Provide the [x, y] coordinate of the cell's center where the given text is located.  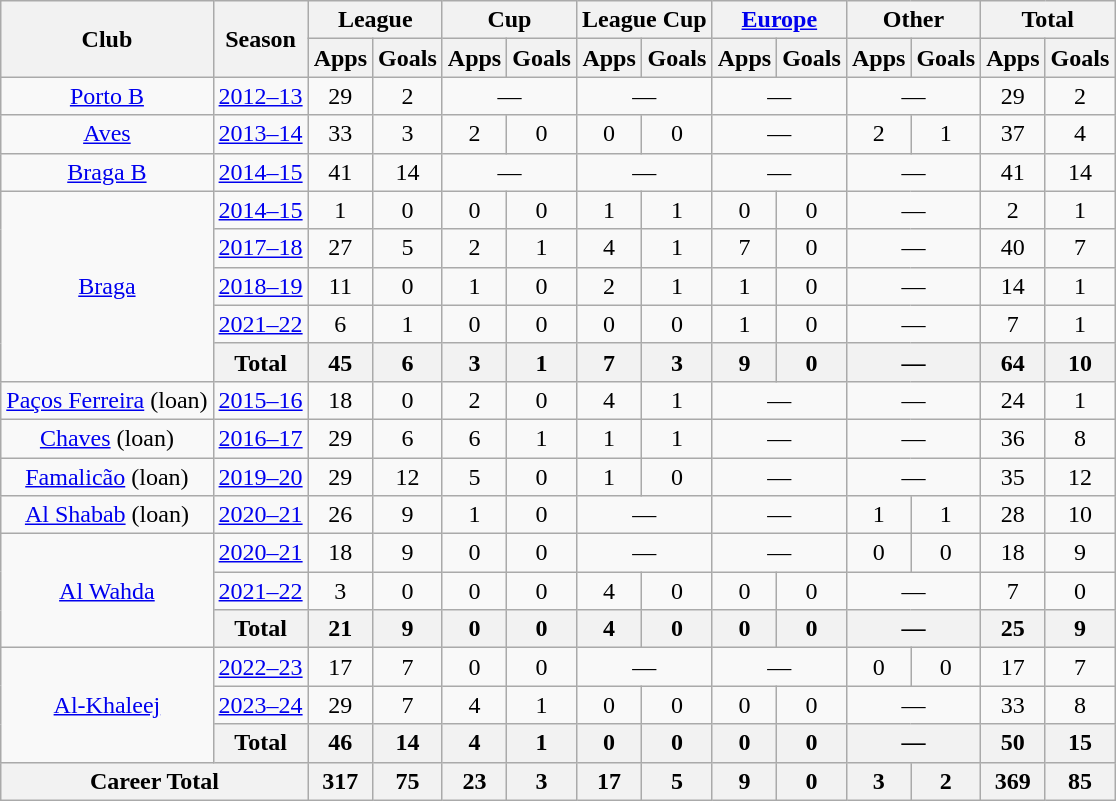
Braga B [107, 172]
Braga [107, 286]
2012–13 [260, 96]
369 [1013, 781]
2023–24 [260, 705]
2015–16 [260, 400]
21 [340, 629]
23 [474, 781]
Chaves (loan) [107, 438]
28 [1013, 515]
Al Wahda [107, 591]
Porto B [107, 96]
2017–18 [260, 248]
Famalicão (loan) [107, 477]
36 [1013, 438]
45 [340, 362]
2022–23 [260, 667]
46 [340, 743]
24 [1013, 400]
Al Shabab (loan) [107, 515]
2019–20 [260, 477]
15 [1080, 743]
Other [913, 20]
Season [260, 39]
50 [1013, 743]
Club [107, 39]
25 [1013, 629]
37 [1013, 134]
League Cup [644, 20]
Career Total [154, 781]
Aves [107, 134]
League [375, 20]
Al-Khaleej [107, 705]
35 [1013, 477]
317 [340, 781]
40 [1013, 248]
64 [1013, 362]
2018–19 [260, 286]
75 [408, 781]
2013–14 [260, 134]
2016–17 [260, 438]
11 [340, 286]
Europe [779, 20]
Paços Ferreira (loan) [107, 400]
Cup [509, 20]
27 [340, 248]
85 [1080, 781]
26 [340, 515]
